Find where the given text appears and provide that cell's center as (X, Y) coordinate. 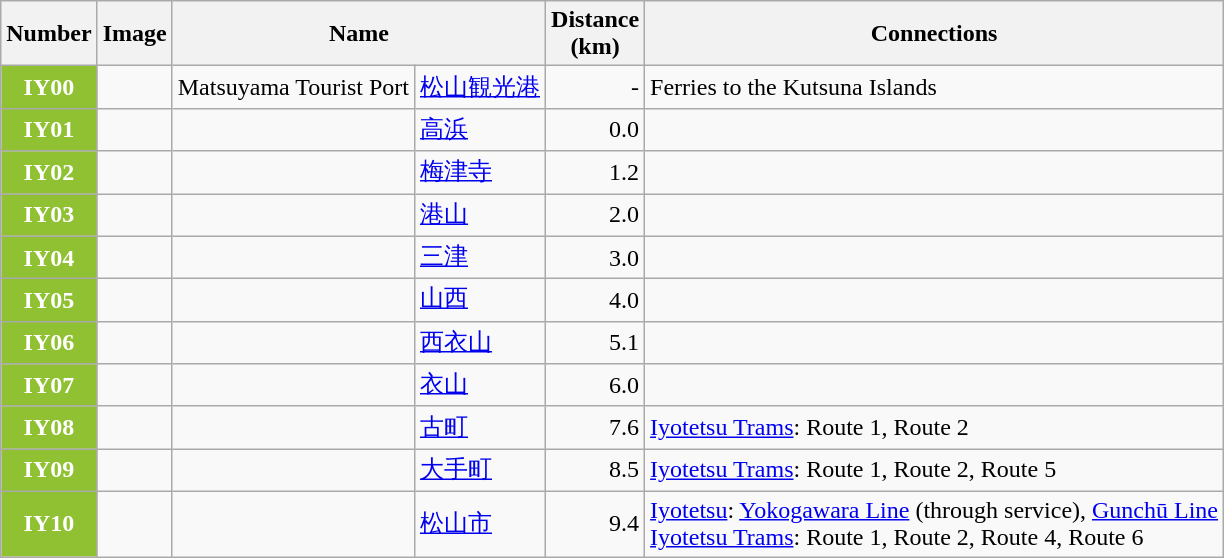
5.1 (596, 342)
IY05 (49, 300)
Iyotetsu: Yokogawara Line (through service), Gunchū LineIyotetsu Trams: Route 1, Route 2, Route 4, Route 6 (934, 524)
3.0 (596, 258)
Iyotetsu Trams: Route 1, Route 2 (934, 428)
8.5 (596, 470)
7.6 (596, 428)
6.0 (596, 386)
高浜 (480, 130)
山西 (480, 300)
IY04 (49, 258)
Ferries to the Kutsuna Islands (934, 88)
Matsuyama Tourist Port (293, 88)
0.0 (596, 130)
Number (49, 34)
4.0 (596, 300)
IY10 (49, 524)
Image (134, 34)
IY07 (49, 386)
IY03 (49, 216)
Distance (km) (596, 34)
IY08 (49, 428)
三津 (480, 258)
松山観光港 (480, 88)
衣山 (480, 386)
港山 (480, 216)
9.4 (596, 524)
Connections (934, 34)
Name (358, 34)
松山市 (480, 524)
IY09 (49, 470)
1.2 (596, 172)
大手町 (480, 470)
西衣山 (480, 342)
- (596, 88)
IY00 (49, 88)
2.0 (596, 216)
IY06 (49, 342)
古町 (480, 428)
梅津寺 (480, 172)
Iyotetsu Trams: Route 1, Route 2, Route 5 (934, 470)
IY02 (49, 172)
IY01 (49, 130)
